Pinpoint the cell where the given text exists, returning its [x, y] midpoint coordinate. 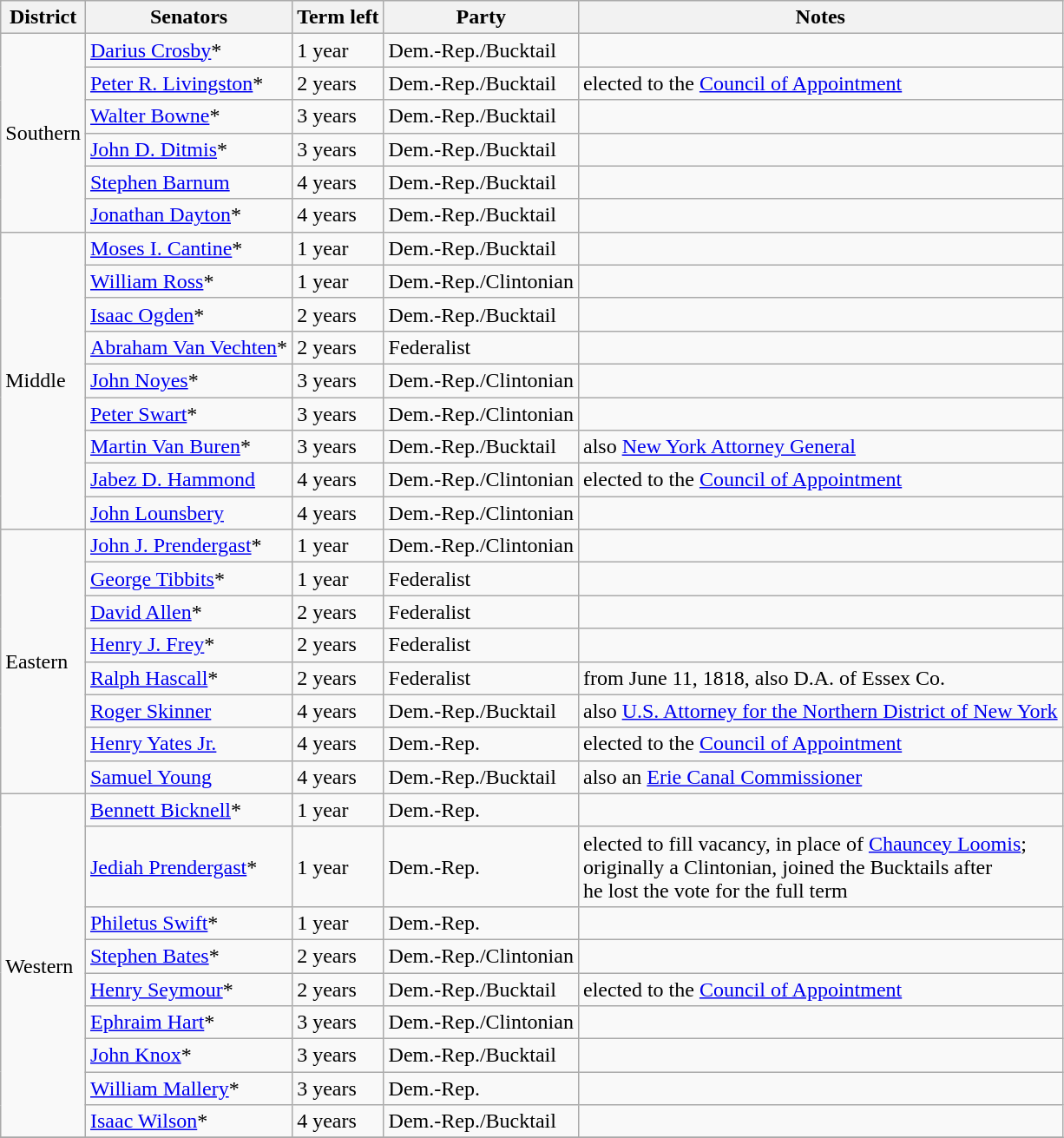
Ephraim Hart* [188, 1023]
Term left [338, 17]
Isaac Ogden* [188, 314]
Eastern [43, 661]
Peter R. Livingston* [188, 83]
Henry Seymour* [188, 989]
Notes [820, 17]
Darius Crosby* [188, 50]
John Noyes* [188, 380]
also U.S. Attorney for the Northern District of New York [820, 711]
Jediah Prendergast* [188, 866]
also an Erie Canal Commissioner [820, 777]
David Allen* [188, 612]
Isaac Wilson* [188, 1122]
John D. Ditmis* [188, 149]
Western [43, 965]
Philetus Swift* [188, 923]
Senators [188, 17]
Roger Skinner [188, 711]
William Mallery* [188, 1089]
District [43, 17]
William Ross* [188, 281]
also New York Attorney General [820, 447]
Jonathan Dayton* [188, 215]
Stephen Bates* [188, 956]
Abraham Van Vechten* [188, 347]
Stephen Barnum [188, 182]
Southern [43, 133]
George Tibbits* [188, 579]
Peter Swart* [188, 414]
Samuel Young [188, 777]
Middle [43, 380]
John J. Prendergast* [188, 546]
Henry Yates Jr. [188, 744]
John Lounsbery [188, 513]
John Knox* [188, 1056]
elected to fill vacancy, in place of Chauncey Loomis; originally a Clintonian, joined the Bucktails after he lost the vote for the full term [820, 866]
Jabez D. Hammond [188, 480]
Bennett Bicknell* [188, 810]
Walter Bowne* [188, 116]
Ralph Hascall* [188, 678]
Martin Van Buren* [188, 447]
Moses I. Cantine* [188, 248]
Henry J. Frey* [188, 645]
from June 11, 1818, also D.A. of Essex Co. [820, 678]
Party [481, 17]
